Return [X, Y] of the center of cell containing provided text 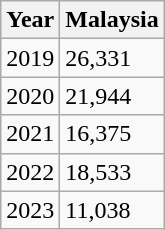
26,331 [112, 58]
18,533 [112, 172]
16,375 [112, 134]
2021 [30, 134]
11,038 [112, 210]
Year [30, 20]
2020 [30, 96]
Malaysia [112, 20]
2022 [30, 172]
2019 [30, 58]
21,944 [112, 96]
2023 [30, 210]
